Locate the cell with the specified text and output its (X, Y) center coordinate. 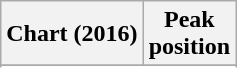
Chart (2016) (72, 34)
Peakposition (189, 34)
